Return the (x, y) coordinate for the center point of the cell that contains the specified text.  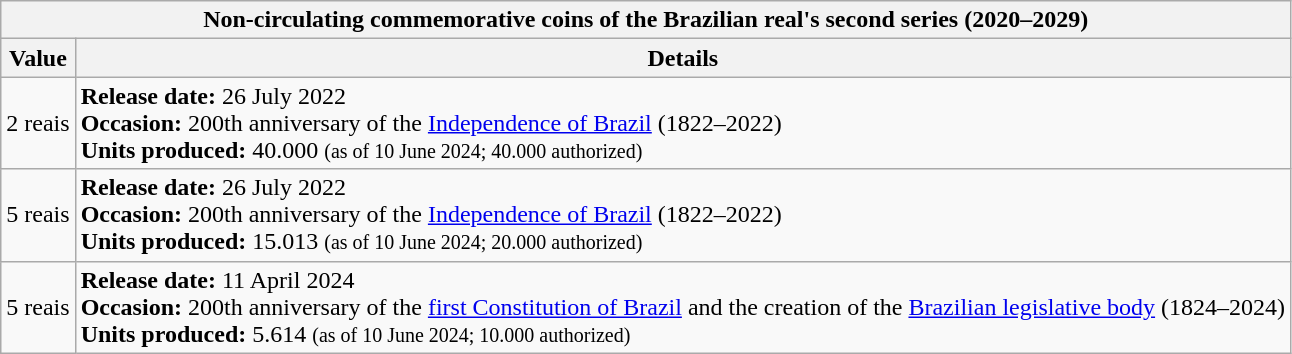
2 reais (38, 123)
Details (682, 58)
Non-circulating commemorative coins of the Brazilian real's second series (2020–2029) (646, 20)
Value (38, 58)
